Return the (x, y) coordinate for the center point of the cell that contains the specified text.  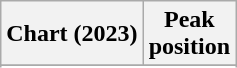
Peakposition (189, 34)
Chart (2023) (72, 34)
